Extract the [X, Y] coordinate from the center of the cell holding the provided text.  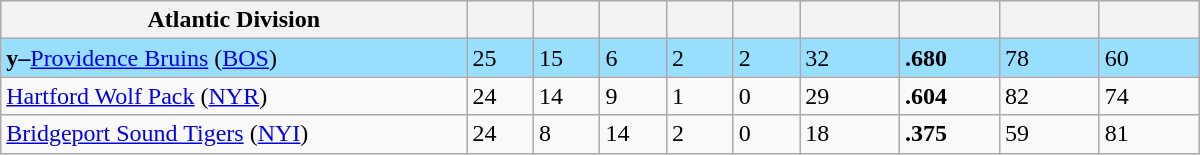
60 [1149, 58]
59 [1049, 134]
9 [634, 96]
Hartford Wolf Pack (NYR) [234, 96]
74 [1149, 96]
81 [1149, 134]
y–Providence Bruins (BOS) [234, 58]
25 [500, 58]
78 [1049, 58]
.604 [950, 96]
82 [1049, 96]
.375 [950, 134]
.680 [950, 58]
15 [566, 58]
6 [634, 58]
Bridgeport Sound Tigers (NYI) [234, 134]
Atlantic Division [234, 20]
1 [700, 96]
18 [850, 134]
29 [850, 96]
8 [566, 134]
32 [850, 58]
